Locate the cell with the specified text and output its (X, Y) center coordinate. 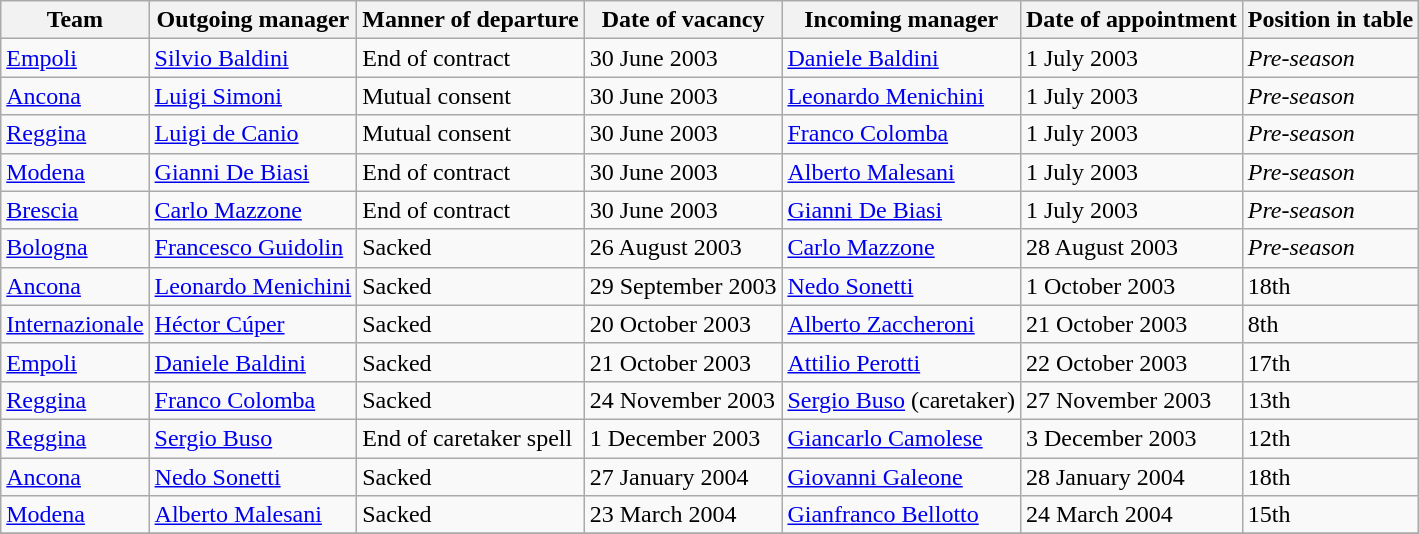
Manner of departure (470, 20)
15th (1330, 515)
24 November 2003 (683, 400)
Date of vacancy (683, 20)
13th (1330, 400)
Silvio Baldini (253, 58)
Francesco Guidolin (253, 248)
28 August 2003 (1131, 248)
1 December 2003 (683, 438)
Date of appointment (1131, 20)
3 December 2003 (1131, 438)
22 October 2003 (1131, 362)
Brescia (75, 210)
Attilio Perotti (902, 362)
Luigi Simoni (253, 96)
24 March 2004 (1131, 515)
Sergio Buso (253, 438)
23 March 2004 (683, 515)
29 September 2003 (683, 286)
27 November 2003 (1131, 400)
27 January 2004 (683, 477)
Internazionale (75, 324)
17th (1330, 362)
End of caretaker spell (470, 438)
Bologna (75, 248)
8th (1330, 324)
Incoming manager (902, 20)
Team (75, 20)
28 January 2004 (1131, 477)
26 August 2003 (683, 248)
12th (1330, 438)
Giovanni Galeone (902, 477)
Giancarlo Camolese (902, 438)
Héctor Cúper (253, 324)
Alberto Zaccheroni (902, 324)
Luigi de Canio (253, 134)
Outgoing manager (253, 20)
Position in table (1330, 20)
20 October 2003 (683, 324)
1 October 2003 (1131, 286)
Gianfranco Bellotto (902, 515)
Sergio Buso (caretaker) (902, 400)
